Pinpoint the cell where the given text exists, returning its [x, y] midpoint coordinate. 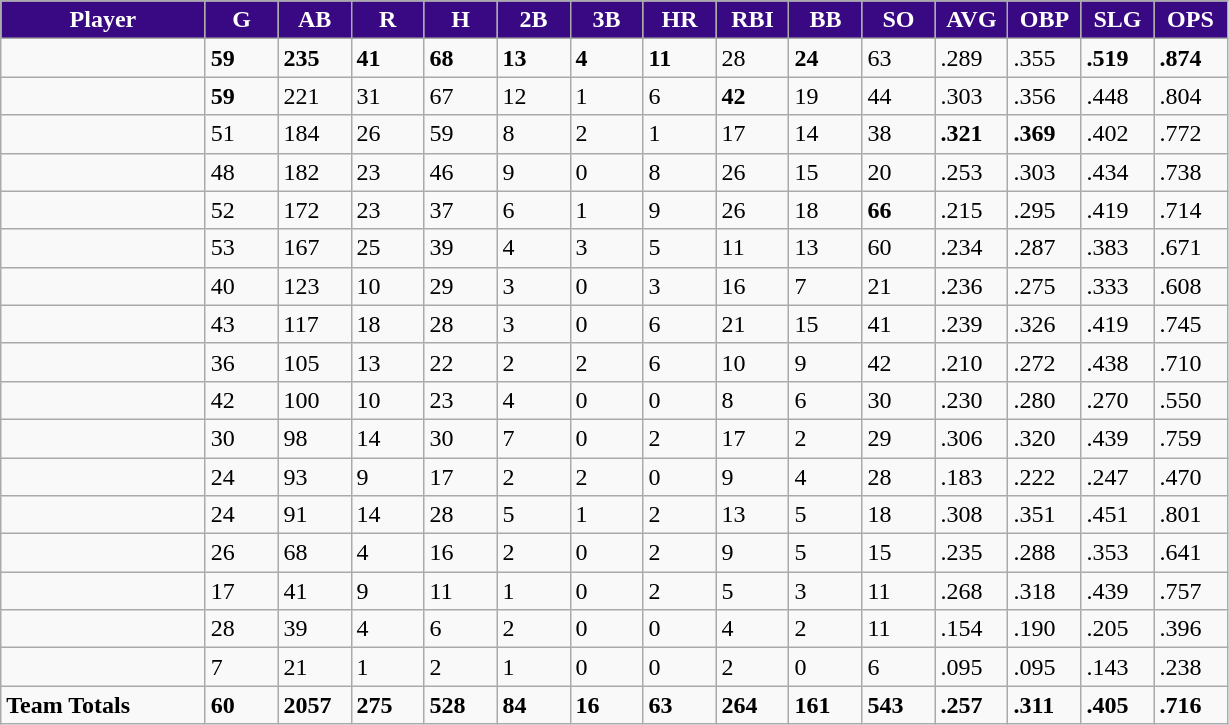
OBP [1044, 20]
31 [388, 96]
.287 [1044, 248]
.804 [1190, 96]
105 [314, 362]
2057 [314, 705]
.641 [1190, 553]
.710 [1190, 362]
46 [460, 172]
25 [388, 248]
.356 [1044, 96]
93 [314, 477]
.671 [1190, 248]
.402 [1118, 134]
.318 [1044, 591]
.321 [972, 134]
BB [826, 20]
RBI [752, 20]
.253 [972, 172]
.772 [1190, 134]
36 [242, 362]
22 [460, 362]
.183 [972, 477]
98 [314, 438]
.470 [1190, 477]
.238 [1190, 667]
.143 [1118, 667]
.230 [972, 400]
44 [898, 96]
.448 [1118, 96]
.438 [1118, 362]
G [242, 20]
.757 [1190, 591]
52 [242, 210]
.236 [972, 286]
167 [314, 248]
123 [314, 286]
3B [606, 20]
.714 [1190, 210]
.247 [1118, 477]
.222 [1044, 477]
182 [314, 172]
12 [534, 96]
221 [314, 96]
.288 [1044, 553]
.716 [1190, 705]
.234 [972, 248]
.215 [972, 210]
40 [242, 286]
AVG [972, 20]
19 [826, 96]
Team Totals [103, 705]
91 [314, 515]
.759 [1190, 438]
66 [898, 210]
.257 [972, 705]
.396 [1190, 629]
275 [388, 705]
528 [460, 705]
.351 [1044, 515]
R [388, 20]
.801 [1190, 515]
.383 [1118, 248]
.369 [1044, 134]
.154 [972, 629]
37 [460, 210]
264 [752, 705]
HR [680, 20]
SLG [1118, 20]
100 [314, 400]
H [460, 20]
.608 [1190, 286]
543 [898, 705]
184 [314, 134]
.306 [972, 438]
SO [898, 20]
.235 [972, 553]
.190 [1044, 629]
.295 [1044, 210]
.289 [972, 58]
.434 [1118, 172]
43 [242, 324]
.280 [1044, 400]
.311 [1044, 705]
.239 [972, 324]
53 [242, 248]
.451 [1118, 515]
235 [314, 58]
.745 [1190, 324]
67 [460, 96]
172 [314, 210]
117 [314, 324]
.268 [972, 591]
2B [534, 20]
.326 [1044, 324]
.874 [1190, 58]
.738 [1190, 172]
.519 [1118, 58]
161 [826, 705]
.355 [1044, 58]
.205 [1118, 629]
.275 [1044, 286]
.353 [1118, 553]
OPS [1190, 20]
.210 [972, 362]
.550 [1190, 400]
.270 [1118, 400]
.320 [1044, 438]
.272 [1044, 362]
20 [898, 172]
AB [314, 20]
.333 [1118, 286]
51 [242, 134]
Player [103, 20]
.405 [1118, 705]
48 [242, 172]
38 [898, 134]
.308 [972, 515]
84 [534, 705]
